Determine the (x, y) coordinate at the center of the cell enclosing the given text.  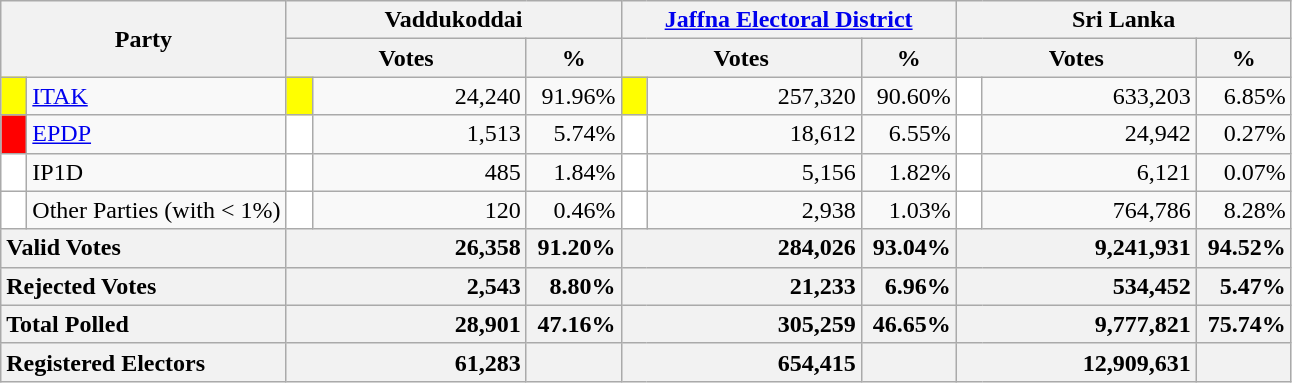
Party (144, 39)
534,452 (1076, 286)
485 (419, 172)
Total Polled (144, 324)
Other Parties (with < 1%) (156, 210)
8.28% (1244, 210)
0.27% (1244, 134)
93.04% (908, 248)
0.46% (574, 210)
0.07% (1244, 172)
1.84% (574, 172)
257,320 (754, 96)
2,938 (754, 210)
47.16% (574, 324)
5.74% (574, 134)
Valid Votes (144, 248)
284,026 (741, 248)
ITAK (156, 96)
305,259 (741, 324)
24,240 (419, 96)
1.03% (908, 210)
764,786 (1089, 210)
IP1D (156, 172)
120 (419, 210)
6.85% (1244, 96)
5.47% (1244, 286)
12,909,631 (1076, 362)
Registered Electors (144, 362)
61,283 (406, 362)
654,415 (741, 362)
24,942 (1089, 134)
8.80% (574, 286)
94.52% (1244, 248)
1.82% (908, 172)
5,156 (754, 172)
633,203 (1089, 96)
46.65% (908, 324)
75.74% (1244, 324)
Sri Lanka (1124, 20)
6.55% (908, 134)
6.96% (908, 286)
Rejected Votes (144, 286)
18,612 (754, 134)
2,543 (406, 286)
Vaddukoddai (454, 20)
28,901 (406, 324)
6,121 (1089, 172)
91.96% (574, 96)
9,241,931 (1076, 248)
91.20% (574, 248)
Jaffna Electoral District (788, 20)
9,777,821 (1076, 324)
21,233 (741, 286)
90.60% (908, 96)
26,358 (406, 248)
EPDP (156, 134)
1,513 (419, 134)
